Output the [X, Y] coordinate of the center of the cell containing the given text.  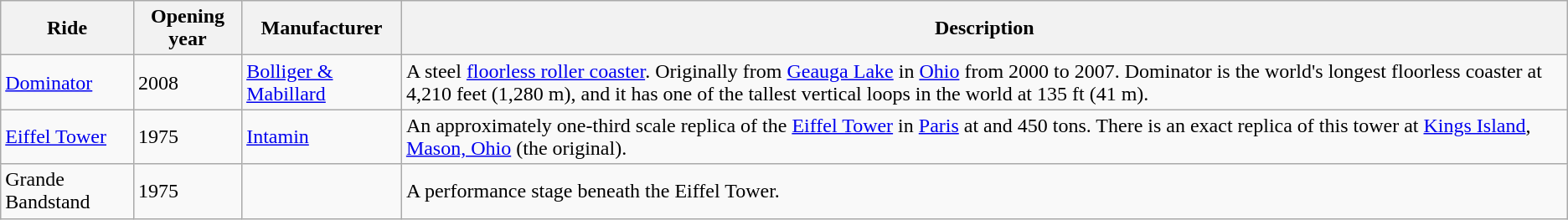
Eiffel Tower [67, 137]
Intamin [322, 137]
2008 [188, 82]
Grande Bandstand [67, 191]
Opening year [188, 28]
Bolliger & Mabillard [322, 82]
Manufacturer [322, 28]
Description [984, 28]
Ride [67, 28]
A performance stage beneath the Eiffel Tower. [984, 191]
Dominator [67, 82]
